Return [X, Y] of the center of cell containing provided text 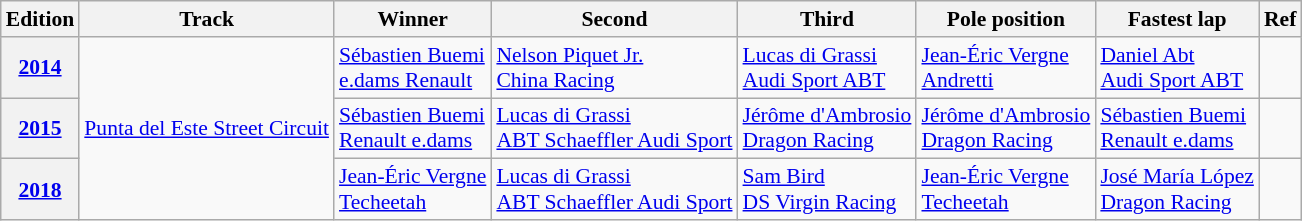
Jean-Éric VergneAndretti [1006, 68]
Sam BirdDS Virgin Racing [828, 190]
Daniel AbtAudi Sport ABT [1177, 68]
Winner [412, 19]
Second [614, 19]
Ref [1280, 19]
2014 [40, 68]
Nelson Piquet Jr.China Racing [614, 68]
Third [828, 19]
Track [206, 19]
Lucas di GrassiAudi Sport ABT [828, 68]
José María LópezDragon Racing [1177, 190]
Sébastien Buemie.dams Renault [412, 68]
Edition [40, 19]
Punta del Este Street Circuit [206, 128]
2015 [40, 128]
Pole position [1006, 19]
2018 [40, 190]
Fastest lap [1177, 19]
